Scan for the cell matching the given text and deliver its (X, Y) coordinate at center. 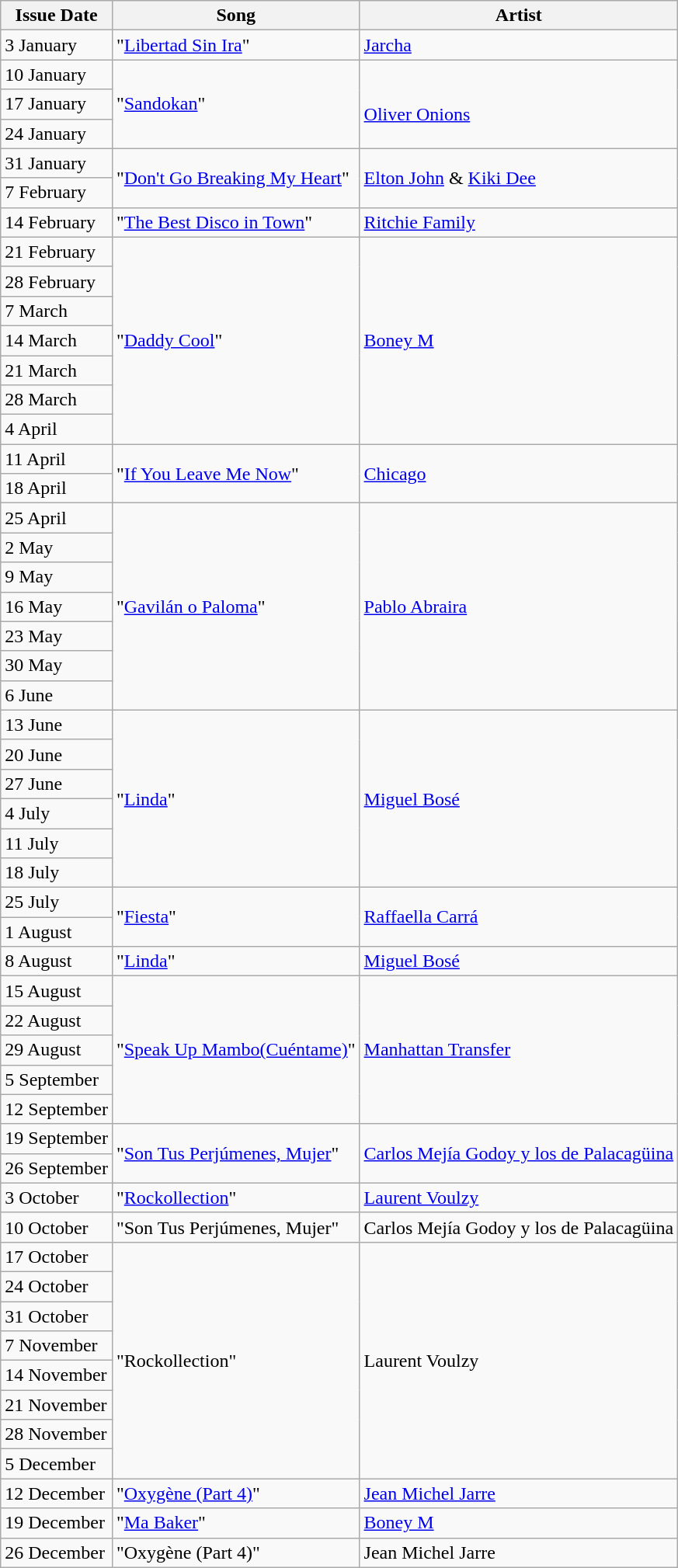
9 May (57, 577)
24 October (57, 1286)
26 December (57, 1552)
14 February (57, 222)
Jarcha (519, 45)
"Libertad Sin Ira" (236, 45)
Oliver Onions (519, 104)
15 August (57, 991)
"The Best Disco in Town" (236, 222)
Song (236, 16)
"Sandokan" (236, 104)
21 November (57, 1405)
18 April (57, 488)
3 January (57, 45)
Artist (519, 16)
7 November (57, 1346)
3 October (57, 1198)
18 July (57, 873)
24 January (57, 134)
"Speak Up Mambo(Cuéntame)" (236, 1050)
14 November (57, 1375)
19 December (57, 1523)
10 October (57, 1227)
26 September (57, 1168)
"Daddy Cool" (236, 340)
5 September (57, 1080)
8 August (57, 961)
"Don't Go Breaking My Heart" (236, 178)
31 October (57, 1316)
Raffaella Carrá (519, 917)
17 October (57, 1257)
28 February (57, 281)
7 March (57, 311)
17 January (57, 104)
29 August (57, 1050)
6 June (57, 695)
7 February (57, 193)
16 May (57, 607)
4 April (57, 429)
"If You Leave Me Now" (236, 474)
28 March (57, 400)
4 July (57, 813)
31 January (57, 163)
23 May (57, 636)
Pablo Abraira (519, 607)
1 August (57, 932)
20 June (57, 754)
2 May (57, 548)
30 May (57, 666)
Elton John & Kiki Dee (519, 178)
27 June (57, 784)
19 September (57, 1139)
12 September (57, 1109)
22 August (57, 1020)
28 November (57, 1434)
25 April (57, 518)
13 June (57, 725)
14 March (57, 340)
12 December (57, 1493)
11 July (57, 843)
Manhattan Transfer (519, 1050)
"Gavilán o Paloma" (236, 607)
11 April (57, 459)
"Fiesta" (236, 917)
21 March (57, 370)
Chicago (519, 474)
5 December (57, 1464)
Ritchie Family (519, 222)
Issue Date (57, 16)
"Ma Baker" (236, 1523)
25 July (57, 902)
10 January (57, 75)
21 February (57, 252)
